For the text-containing cell, return its midpoint in [x, y] coordinate format. 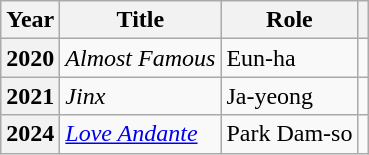
Almost Famous [140, 58]
Title [140, 20]
Park Dam-so [290, 134]
2024 [30, 134]
Love Andante [140, 134]
Role [290, 20]
Eun-ha [290, 58]
2020 [30, 58]
Year [30, 20]
2021 [30, 96]
Ja-yeong [290, 96]
Jinx [140, 96]
